Scan for the cell matching the given text and deliver its (x, y) coordinate at center. 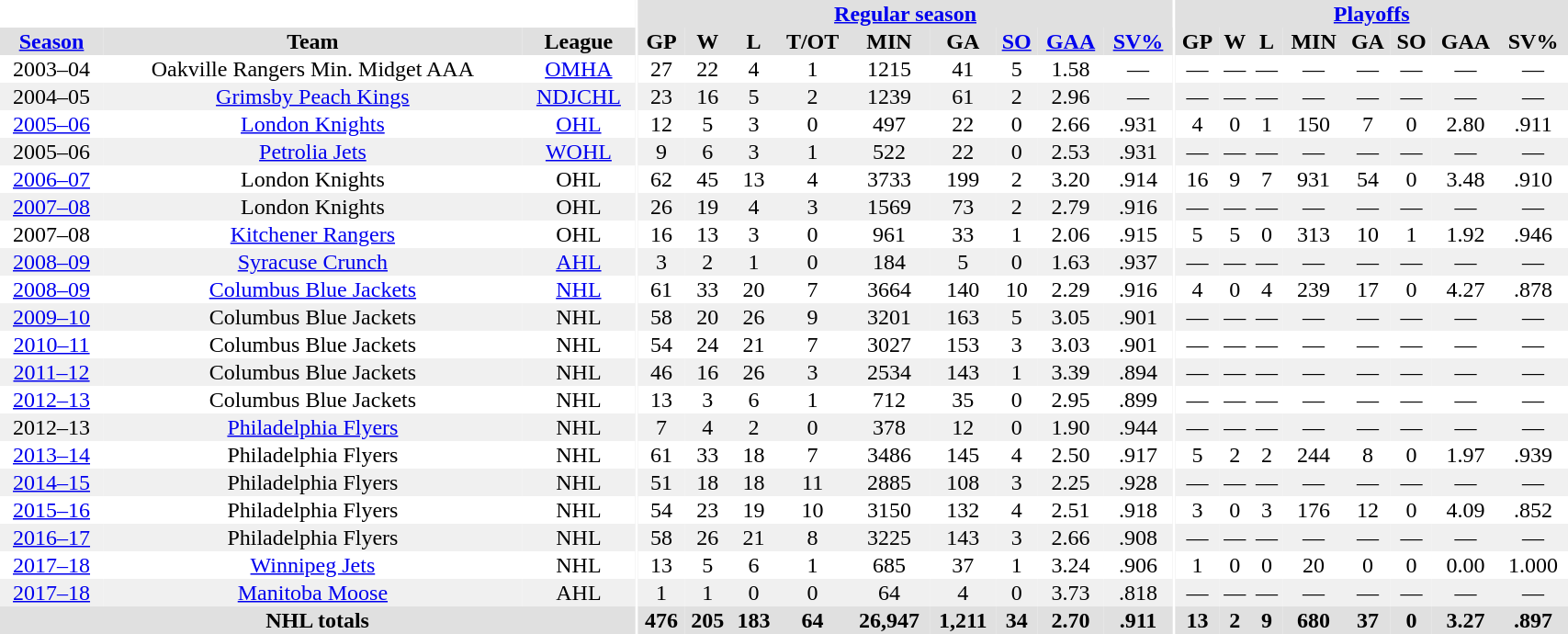
Manitoba Moose (312, 593)
2011–12 (51, 372)
Syracuse Crunch (312, 262)
27 (661, 69)
3.27 (1466, 620)
2.29 (1071, 289)
.928 (1138, 482)
26,947 (889, 620)
41 (963, 69)
NDJCHL (579, 96)
3.24 (1071, 565)
Oakville Rangers Min. Midget AAA (312, 69)
3.39 (1071, 372)
51 (661, 482)
.910 (1534, 179)
378 (889, 427)
.908 (1138, 538)
1.000 (1534, 565)
2015–16 (51, 510)
Team (312, 41)
2534 (889, 372)
2.80 (1466, 124)
2016–17 (51, 538)
0.00 (1466, 565)
.939 (1534, 455)
.818 (1138, 593)
150 (1314, 124)
2003–04 (51, 69)
Winnipeg Jets (312, 565)
3.73 (1071, 593)
1.97 (1466, 455)
476 (661, 620)
24 (707, 345)
.917 (1138, 455)
3225 (889, 538)
2.79 (1071, 207)
244 (1314, 455)
.918 (1138, 510)
2885 (889, 482)
45 (707, 179)
2.53 (1071, 152)
3201 (889, 317)
132 (963, 510)
46 (661, 372)
3027 (889, 345)
.852 (1534, 510)
.906 (1138, 565)
OMHA (579, 69)
3150 (889, 510)
685 (889, 565)
3.05 (1071, 317)
1.58 (1071, 69)
3664 (889, 289)
712 (889, 400)
Grimsby Peach Kings (312, 96)
2.51 (1071, 510)
108 (963, 482)
.897 (1534, 620)
17 (1368, 289)
.937 (1138, 262)
931 (1314, 179)
.944 (1138, 427)
Playoffs (1371, 14)
3.48 (1466, 179)
184 (889, 262)
73 (963, 207)
.899 (1138, 400)
3486 (889, 455)
2.06 (1071, 234)
1569 (889, 207)
Season (51, 41)
11 (813, 482)
2004–05 (51, 96)
1,211 (963, 620)
680 (1314, 620)
153 (963, 345)
4.27 (1466, 289)
.878 (1534, 289)
205 (707, 620)
1.63 (1071, 262)
34 (1016, 620)
35 (963, 400)
2013–14 (51, 455)
WOHL (579, 152)
.894 (1138, 372)
.946 (1534, 234)
.914 (1138, 179)
3.20 (1071, 179)
1.90 (1071, 427)
League (579, 41)
2.70 (1071, 620)
T/OT (813, 41)
2.96 (1071, 96)
497 (889, 124)
62 (661, 179)
163 (963, 317)
3733 (889, 179)
183 (753, 620)
1239 (889, 96)
1.92 (1466, 234)
Regular season (906, 14)
2010–11 (51, 345)
2006–07 (51, 179)
140 (963, 289)
522 (889, 152)
199 (963, 179)
2.50 (1071, 455)
Kitchener Rangers (312, 234)
4.09 (1466, 510)
3.03 (1071, 345)
2.95 (1071, 400)
1215 (889, 69)
.915 (1138, 234)
239 (1314, 289)
176 (1314, 510)
2014–15 (51, 482)
2.25 (1071, 482)
313 (1314, 234)
NHL totals (318, 620)
145 (963, 455)
961 (889, 234)
Petrolia Jets (312, 152)
2009–10 (51, 317)
